Find where the given text appears and provide that cell's center as [X, Y] coordinate. 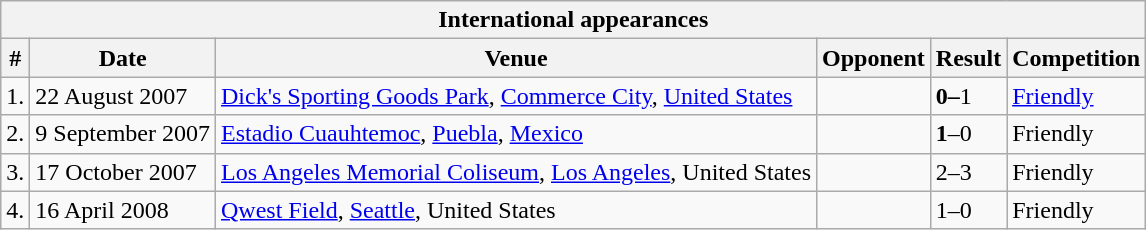
9 September 2007 [123, 134]
2. [16, 134]
3. [16, 172]
# [16, 58]
0–1 [968, 96]
4. [16, 210]
Estadio Cuauhtemoc, Puebla, Mexico [516, 134]
International appearances [574, 20]
Venue [516, 58]
Competition [1076, 58]
Qwest Field, Seattle, United States [516, 210]
Date [123, 58]
22 August 2007 [123, 96]
1. [16, 96]
Result [968, 58]
16 April 2008 [123, 210]
2–3 [968, 172]
17 October 2007 [123, 172]
Opponent [874, 58]
Los Angeles Memorial Coliseum, Los Angeles, United States [516, 172]
Dick's Sporting Goods Park, Commerce City, United States [516, 96]
